Capture the cell that displays the provided text and extract its (X, Y) central coordinate. 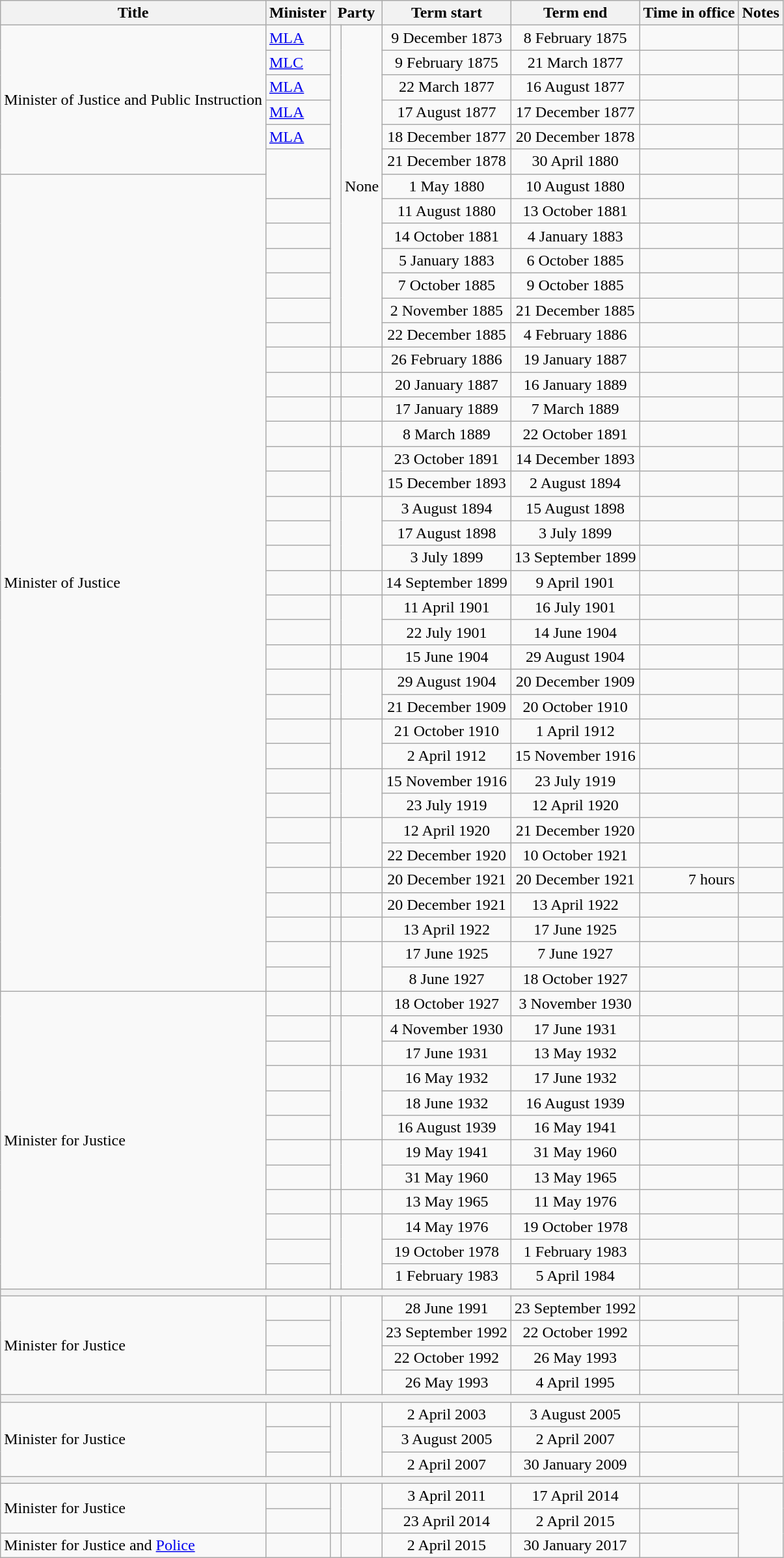
30 April 1880 (575, 161)
6 October 1885 (575, 260)
16 May 1941 (575, 1128)
21 December 1920 (575, 830)
3 August 1894 (447, 508)
16 July 1901 (575, 607)
22 July 1901 (447, 632)
17 August 1877 (447, 112)
30 January 2017 (575, 1546)
11 August 1880 (447, 211)
20 December 1909 (575, 681)
15 June 1904 (447, 657)
21 December 1885 (575, 310)
4 November 1930 (447, 1028)
21 October 1910 (447, 731)
21 March 1877 (575, 62)
15 December 1893 (447, 484)
20 October 1910 (575, 706)
7 March 1889 (575, 409)
19 May 1941 (447, 1153)
11 April 1901 (447, 607)
8 June 1927 (447, 979)
22 October 1891 (575, 434)
Minister for Justice and Police (133, 1546)
5 January 1883 (447, 260)
2 April 1912 (447, 756)
20 January 1887 (447, 385)
18 June 1932 (447, 1103)
16 May 1932 (447, 1078)
22 March 1877 (447, 87)
21 December 1878 (447, 161)
1 April 1912 (575, 731)
Title (133, 13)
14 May 1976 (447, 1227)
MLC (298, 62)
14 September 1899 (447, 582)
Party (356, 13)
17 June 1932 (575, 1078)
17 April 2014 (575, 1496)
15 August 1898 (575, 508)
9 February 1875 (447, 62)
21 December 1909 (447, 706)
10 August 1880 (575, 186)
5 April 1984 (575, 1276)
7 October 1885 (447, 285)
4 April 1995 (575, 1382)
2 August 1894 (575, 484)
None (362, 186)
2 November 1885 (447, 310)
3 November 1930 (575, 1004)
22 December 1885 (447, 335)
11 May 1976 (575, 1202)
13 May 1932 (575, 1053)
16 August 1877 (575, 87)
Minister (298, 13)
30 January 2009 (575, 1464)
Notes (761, 13)
10 October 1921 (575, 855)
7 hours (689, 880)
Term end (575, 13)
23 April 2014 (447, 1521)
17 December 1877 (575, 112)
1 May 1880 (447, 186)
8 March 1889 (447, 434)
4 January 1883 (575, 236)
Time in office (689, 13)
2 April 2003 (447, 1414)
8 February 1875 (575, 38)
Minister of Justice (133, 582)
17 August 1898 (447, 533)
14 June 1904 (575, 632)
9 April 1901 (575, 582)
9 December 1873 (447, 38)
7 June 1927 (575, 954)
28 June 1991 (447, 1308)
18 December 1877 (447, 137)
9 October 1885 (575, 285)
14 October 1881 (447, 236)
4 February 1886 (575, 335)
17 January 1889 (447, 409)
22 December 1920 (447, 855)
14 December 1893 (575, 459)
23 October 1891 (447, 459)
13 October 1881 (575, 211)
3 April 2011 (447, 1496)
16 January 1889 (575, 385)
20 December 1878 (575, 137)
Minister of Justice and Public Instruction (133, 100)
19 January 1887 (575, 360)
26 February 1886 (447, 360)
13 September 1899 (575, 558)
Term start (447, 13)
